Scan for the cell matching the given text and deliver its (X, Y) coordinate at center. 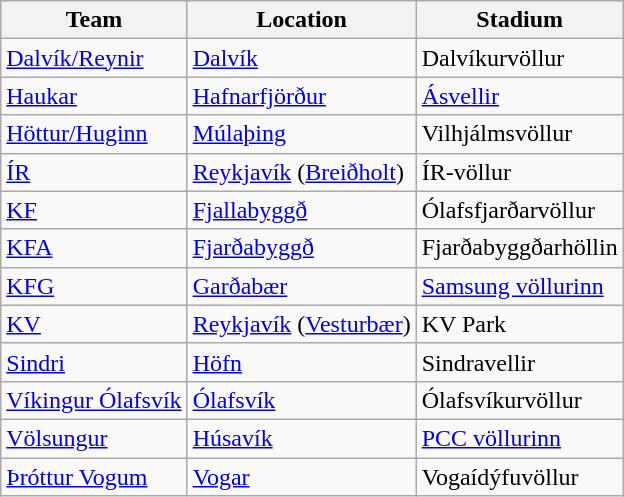
Vilhjálmsvöllur (520, 134)
Dalvík/Reynir (94, 58)
Dalvík (302, 58)
Ólafsfjarðarvöllur (520, 210)
Reykjavík (Breiðholt) (302, 172)
Ólafsvík (302, 400)
Sindravellir (520, 362)
Vogar (302, 477)
Ásvellir (520, 96)
Samsung völlurinn (520, 286)
ÍR-völlur (520, 172)
Fjallabyggð (302, 210)
KFA (94, 248)
Fjarðabyggð (302, 248)
Höttur/Huginn (94, 134)
KFG (94, 286)
Völsungur (94, 438)
Víkingur Ólafsvík (94, 400)
Höfn (302, 362)
Hafnarfjörður (302, 96)
Sindri (94, 362)
Reykjavík (Vesturbær) (302, 324)
Ólafsvíkurvöllur (520, 400)
Fjarðabyggðarhöllin (520, 248)
Múlaþing (302, 134)
KF (94, 210)
Vogaídýfuvöllur (520, 477)
KV Park (520, 324)
Team (94, 20)
PCC völlurinn (520, 438)
Garðabær (302, 286)
Stadium (520, 20)
ÍR (94, 172)
Location (302, 20)
Haukar (94, 96)
Húsavík (302, 438)
Þróttur Vogum (94, 477)
Dalvíkurvöllur (520, 58)
KV (94, 324)
